Locate the cell with the specified text and output its [X, Y] center coordinate. 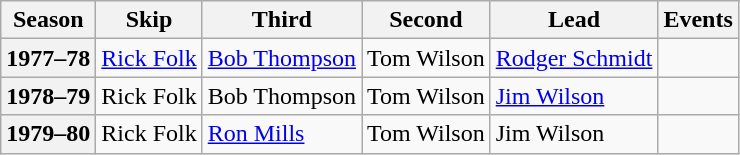
Lead [574, 20]
Third [282, 20]
1978–79 [48, 96]
Rodger Schmidt [574, 58]
1977–78 [48, 58]
Events [698, 20]
Season [48, 20]
Ron Mills [282, 134]
1979–80 [48, 134]
Skip [149, 20]
Second [426, 20]
